From the cell containing the given text, extract its center point as [x, y] coordinate. 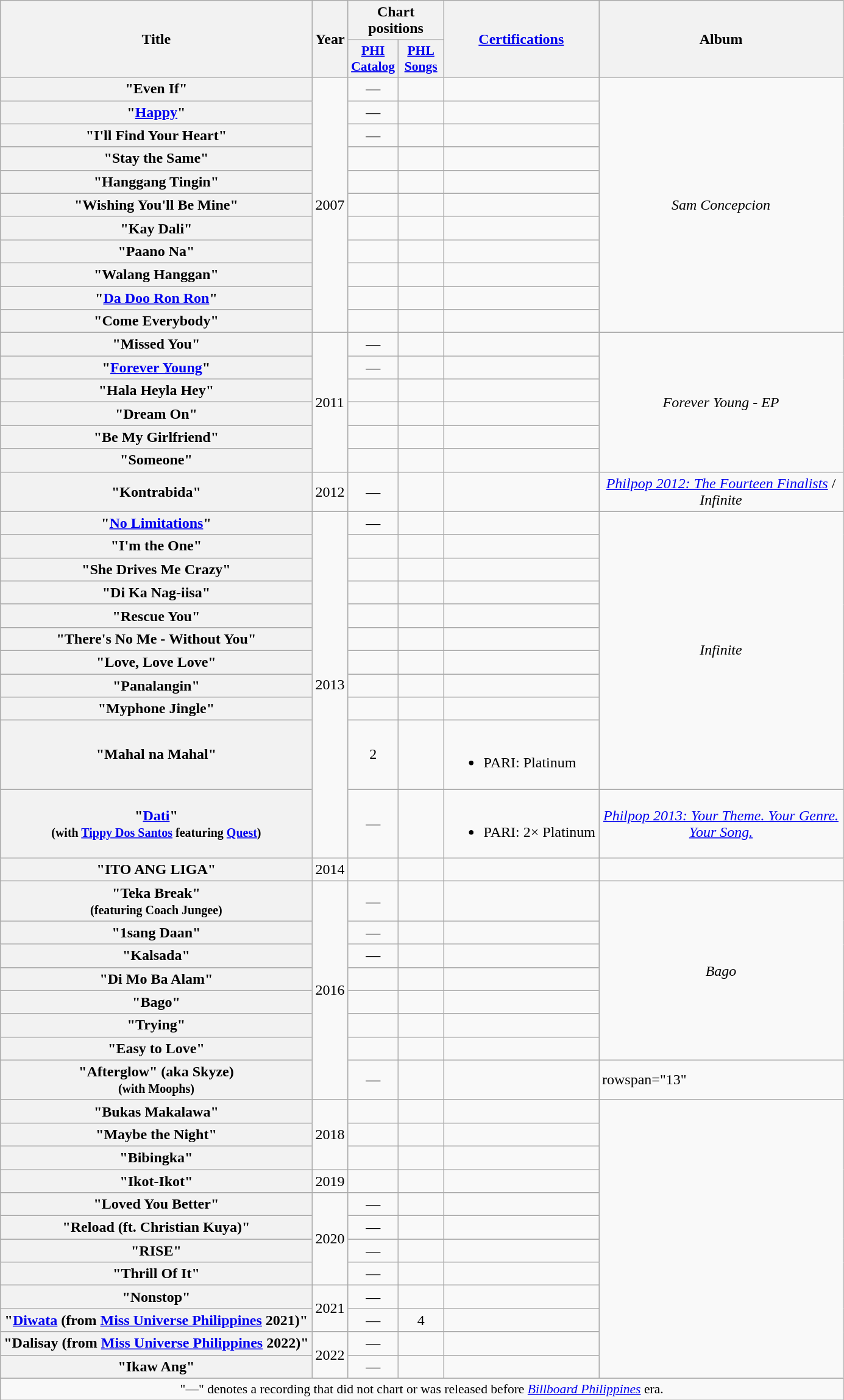
Year [330, 39]
"Be My Girlfriend" [156, 437]
"Come Everybody" [156, 321]
"Forever Young" [156, 368]
"Hanggang Tingin" [156, 182]
Bago [720, 970]
2021 [330, 1309]
"Thrill Of It" [156, 1274]
"Diwata (from Miss Universe Philippines 2021)" [156, 1320]
Sam Concepcion [720, 205]
"Walang Hanggan" [156, 274]
2014 [330, 870]
"Wishing You'll Be Mine" [156, 205]
PARI: Platinum [521, 755]
2007 [330, 205]
"Dalisay (from Miss Universe Philippines 2022)" [156, 1343]
"There's No Me - Without You" [156, 639]
"Di Ka Nag-iisa" [156, 592]
"Kalsada" [156, 956]
2019 [330, 1181]
"Bibingka" [156, 1157]
2016 [330, 990]
PHLSongs [420, 59]
"Maybe the Night" [156, 1134]
"Teka Break"(featuring Coach Jungee) [156, 901]
"Someone" [156, 460]
"I'm the One" [156, 546]
PHICatalog [373, 59]
"ITO ANG LIGA" [156, 870]
"Panalangin" [156, 686]
"Kontrabida" [156, 491]
"Loved You Better" [156, 1204]
"Mahal na Mahal" [156, 755]
"Dati"(with Tippy Dos Santos featuring Quest) [156, 824]
"Stay the Same" [156, 158]
2013 [330, 685]
"Trying" [156, 1025]
Philpop 2012: The Fourteen Finalists / Infinite [720, 491]
"Rescue You" [156, 616]
"Love, Love Love" [156, 662]
"Easy to Love" [156, 1048]
"Dream On" [156, 414]
"No Limitations" [156, 523]
"Ikot-Ikot" [156, 1181]
Forever Young - EP [720, 402]
2022 [330, 1355]
"Myphone Jingle" [156, 709]
4 [420, 1320]
"Ikaw Ang" [156, 1366]
Infinite [720, 650]
"Bukas Makalawa" [156, 1111]
"Hala Heyla Hey" [156, 391]
"1sang Daan" [156, 933]
2018 [330, 1134]
"Di Mo Ba Alam" [156, 979]
"She Drives Me Crazy" [156, 569]
"Happy" [156, 112]
"RISE" [156, 1251]
"Paano Na" [156, 251]
Chart positions [396, 21]
"Reload (ft. Christian Kuya)" [156, 1228]
2020 [330, 1239]
"I'll Find Your Heart" [156, 135]
"Even If" [156, 89]
rowspan="13" [720, 1080]
"Kay Dali" [156, 228]
PARI: 2× Platinum [521, 824]
Certifications [521, 39]
"—" denotes a recording that did not chart or was released before Billboard Philippines era. [422, 1389]
2 [373, 755]
2011 [330, 402]
"Afterglow" (aka Skyze)(with Moophs) [156, 1080]
Title [156, 39]
"Nonstop" [156, 1297]
"Missed You" [156, 344]
Album [720, 39]
Philpop 2013: Your Theme. Your Genre. Your Song. [720, 824]
"Da Doo Ron Ron" [156, 298]
"Bago" [156, 1002]
2012 [330, 491]
